Identify which cell holds the provided text, then report its [X, Y] central coordinate. 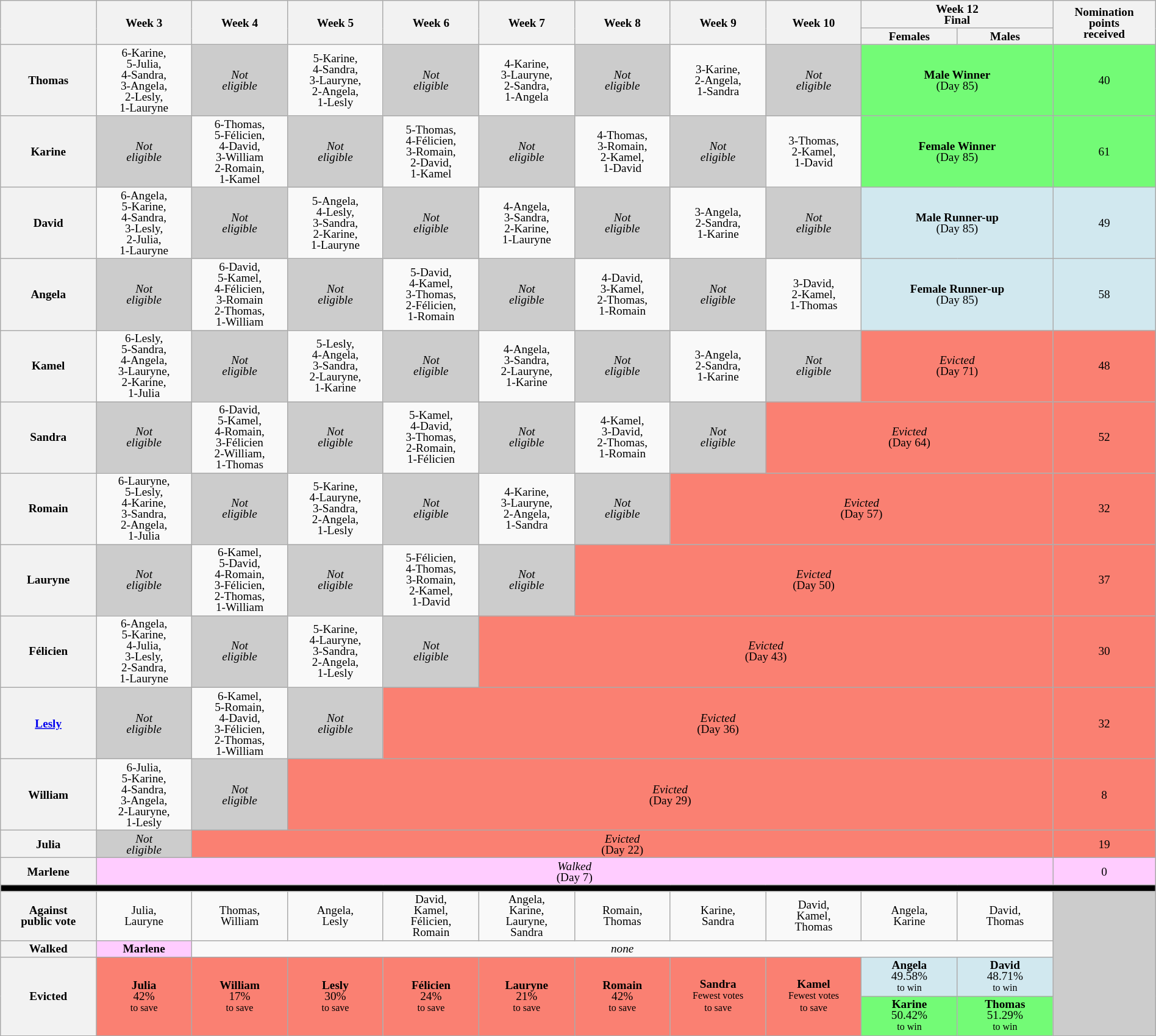
Nominationpointsreceived [1104, 23]
Week 6 [430, 23]
Lesly [49, 723]
Evicted(Day 50) [813, 581]
Week 8 [622, 23]
Evicted(Day 57) [862, 509]
6-Karine,5-Julia,4-Sandra,3-Angela,2-Lesly,1-Lauryne [144, 80]
49 [1104, 223]
6-David,5-Kamel,4-Félicien,3-Romain2-Thomas,1-William [240, 294]
Evicted(Day 71) [957, 366]
5-Kamel,4-David,3-Thomas,2-Romain,1-Félicien [430, 438]
Lauryne21%to save [527, 996]
6-Kamel,5-David,4-Romain,3-Félicien,2-Thomas,1-William [240, 581]
Female Runner-up(Day 85) [957, 294]
Week 12Final [957, 15]
6-David,5-Kamel,4-Romain,3-Félicien2-William,1-Thomas [240, 438]
Angela,Lesly [335, 916]
Evicted(Day 22) [623, 844]
0 [1104, 872]
8 [1104, 794]
Thomas [49, 80]
5-David,4-Kamel,3-Thomas,2-Félicien,1-Romain [430, 294]
David,Thomas [1005, 916]
5-Angela,4-Lesly,3-Sandra,2-Karine,1-Lauryne [335, 223]
Walked [49, 949]
Females [910, 37]
KamelFewest votesto save [813, 996]
Male Runner-up(Day 85) [957, 223]
6-Thomas,5-Félicien,4-David,3-William2-Romain,1-Kamel [240, 151]
Week 10 [813, 23]
6-Kamel,5-Romain,4-David,3-Félicien,2-Thomas,1-William [240, 723]
40 [1104, 80]
Angela,Karine [910, 916]
Angela49.58%to win [910, 977]
SandraFewest votesto save [718, 996]
Sandra [49, 438]
David48.71%to win [1005, 977]
Evicted(Day 29) [669, 794]
61 [1104, 151]
Julia42%to save [144, 996]
3-David,2-Kamel,1-Thomas [813, 294]
Evicted(Day 64) [910, 438]
Kamel [49, 366]
58 [1104, 294]
Romain,Thomas [622, 916]
Week 5 [335, 23]
Week 4 [240, 23]
4-Angela,3-Sandra,2-Lauryne,1-Karine [527, 366]
Evicted [49, 996]
Julia,Lauryne [144, 916]
48 [1104, 366]
Week 9 [718, 23]
Male Winner(Day 85) [957, 80]
Evicted(Day 43) [766, 651]
David,Kamel,Félicien,Romain [430, 916]
Félicien24%to save [430, 996]
Romain [49, 509]
6-Angela,5-Karine,4-Julia,3-Lesly,2-Sandra,1-Lauryne [144, 651]
Karine,Sandra [718, 916]
4-Kamel,3-David,2-Thomas,1-Romain [622, 438]
Karine [49, 151]
4-David,3-Kamel,2-Thomas,1-Romain [622, 294]
3-Karine,2-Angela,1-Sandra [718, 80]
Againstpublic vote [49, 916]
Female Winner(Day 85) [957, 151]
Angela,Karine,Lauryne,Sandra [527, 916]
30 [1104, 651]
5-Lesly,4-Angela,3-Sandra,2-Lauryne,1-Karine [335, 366]
William [49, 794]
4-Karine,3-Lauryne,2-Sandra,1-Angela [527, 80]
David [49, 223]
5-Félicien,4-Thomas,3-Romain,2-Kamel,1-David [430, 581]
Romain42%to save [622, 996]
none [623, 949]
Males [1005, 37]
5-Karine,4-Sandra,3-Lauryne,2-Angela,1-Lesly [335, 80]
Thomas,William [240, 916]
Julia [49, 844]
5-Thomas,4-Félicien,3-Romain,2-David,1-Kamel [430, 151]
4-Thomas,3-Romain,2-Kamel,1-David [622, 151]
Week 3 [144, 23]
Walked(Day 7) [574, 872]
4-Angela,3-Sandra,2-Karine,1-Lauryne [527, 223]
6-Angela,5-Karine,4-Sandra,3-Lesly,2-Julia,1-Lauryne [144, 223]
4-Karine,3-Lauryne,2-Angela,1-Sandra [527, 509]
3-Thomas,2-Kamel,1-David [813, 151]
Evicted(Day 36) [718, 723]
Week 7 [527, 23]
6-Lauryne,5-Lesly,4-Karine,3-Sandra,2-Angela,1-Julia [144, 509]
David,Kamel,Thomas [813, 916]
Angela [49, 294]
6-Lesly,5-Sandra,4-Angela,3-Lauryne,2-Karine,1-Julia [144, 366]
Karine50.42%to win [910, 1016]
William17%to save [240, 996]
37 [1104, 581]
52 [1104, 438]
Lesly30%to save [335, 996]
Lauryne [49, 581]
Félicien [49, 651]
Thomas51.29%to win [1005, 1016]
19 [1104, 844]
6-Julia,5-Karine,4-Sandra,3-Angela,2-Lauryne,1-Lesly [144, 794]
